From the cell containing the given text, extract its center point as [X, Y] coordinate. 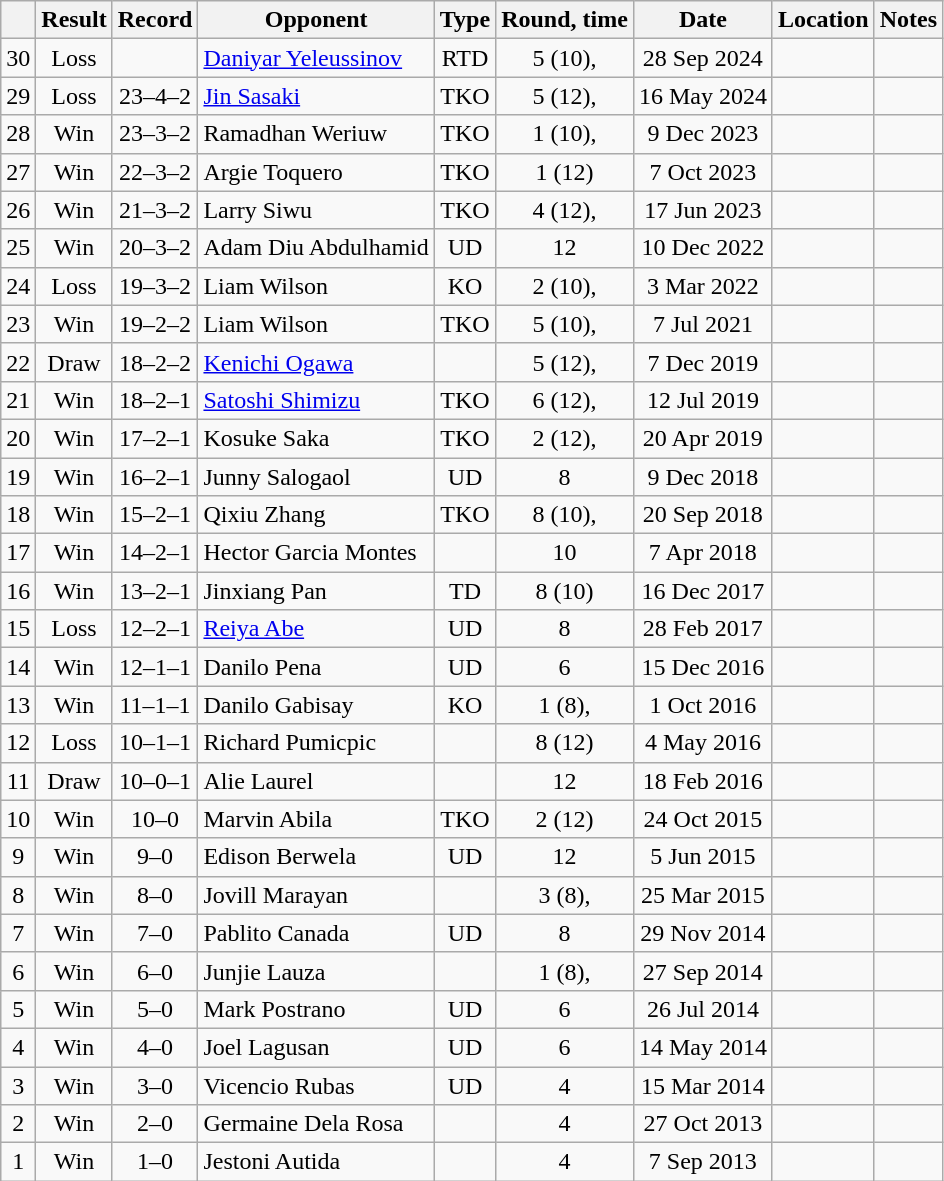
6 (12), [565, 400]
Ramadhan Weriuw [316, 134]
17–2–1 [155, 438]
27 Sep 2014 [702, 971]
19–3–2 [155, 286]
21–3–2 [155, 210]
2 (12) [565, 819]
8 (10), [565, 515]
29 [18, 96]
16 [18, 591]
26 Jul 2014 [702, 1009]
11 [18, 781]
13–2–1 [155, 591]
3 [18, 1085]
Result [74, 20]
10–0–1 [155, 781]
8 (10) [565, 591]
29 Nov 2014 [702, 933]
Kosuke Saka [316, 438]
24 [18, 286]
Adam Diu Abdulhamid [316, 248]
26 [18, 210]
10–1–1 [155, 743]
10 Dec 2022 [702, 248]
2 [18, 1124]
25 Mar 2015 [702, 895]
2 (10), [565, 286]
Round, time [565, 20]
Joel Lagusan [316, 1047]
8 (12) [565, 743]
28 Sep 2024 [702, 58]
12 Jul 2019 [702, 400]
7–0 [155, 933]
7 Dec 2019 [702, 362]
Argie Toquero [316, 172]
16 Dec 2017 [702, 591]
1 [18, 1162]
9 [18, 857]
Jin Sasaki [316, 96]
Qixiu Zhang [316, 515]
4 (12), [565, 210]
15–2–1 [155, 515]
Junjie Lauza [316, 971]
28 [18, 134]
Jestoni Autida [316, 1162]
20 [18, 438]
23 [18, 324]
20 Sep 2018 [702, 515]
4 May 2016 [702, 743]
18–2–2 [155, 362]
27 Oct 2013 [702, 1124]
Mark Postrano [316, 1009]
3–0 [155, 1085]
Alie Laurel [316, 781]
15 [18, 629]
Notes [908, 20]
20 Apr 2019 [702, 438]
7 Sep 2013 [702, 1162]
Opponent [316, 20]
2–0 [155, 1124]
TD [464, 591]
6–0 [155, 971]
Richard Pumicpic [316, 743]
1 (12) [565, 172]
Reiya Abe [316, 629]
14 May 2014 [702, 1047]
Jovill Marayan [316, 895]
Hector Garcia Montes [316, 553]
Record [155, 20]
16 May 2024 [702, 96]
5 [18, 1009]
Jinxiang Pan [316, 591]
1 (10), [565, 134]
30 [18, 58]
Satoshi Shimizu [316, 400]
Date [702, 20]
11–1–1 [155, 705]
22–3–2 [155, 172]
2 (12), [565, 438]
21 [18, 400]
RTD [464, 58]
16–2–1 [155, 477]
25 [18, 248]
7 [18, 933]
Location [823, 20]
14–2–1 [155, 553]
13 [18, 705]
Type [464, 20]
27 [18, 172]
19–2–2 [155, 324]
Danilo Gabisay [316, 705]
7 Jul 2021 [702, 324]
28 Feb 2017 [702, 629]
Kenichi Ogawa [316, 362]
1–0 [155, 1162]
5 Jun 2015 [702, 857]
8–0 [155, 895]
Edison Berwela [316, 857]
14 [18, 667]
12–2–1 [155, 629]
22 [18, 362]
4–0 [155, 1047]
18–2–1 [155, 400]
Danilo Pena [316, 667]
17 Jun 2023 [702, 210]
23–4–2 [155, 96]
9 Dec 2023 [702, 134]
10–0 [155, 819]
Vicencio Rubas [316, 1085]
Marvin Abila [316, 819]
7 Apr 2018 [702, 553]
7 Oct 2023 [702, 172]
23–3–2 [155, 134]
12–1–1 [155, 667]
24 Oct 2015 [702, 819]
Germaine Dela Rosa [316, 1124]
1 Oct 2016 [702, 705]
19 [18, 477]
15 Dec 2016 [702, 667]
5–0 [155, 1009]
20–3–2 [155, 248]
18 [18, 515]
17 [18, 553]
15 Mar 2014 [702, 1085]
3 Mar 2022 [702, 286]
Daniyar Yeleussinov [316, 58]
3 (8), [565, 895]
Larry Siwu [316, 210]
9 Dec 2018 [702, 477]
18 Feb 2016 [702, 781]
Junny Salogaol [316, 477]
9–0 [155, 857]
Pablito Canada [316, 933]
